Scan for the cell matching the given text and deliver its (x, y) coordinate at center. 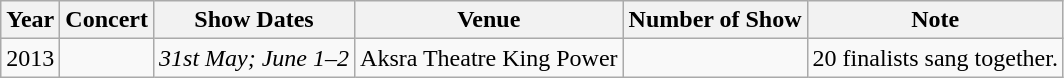
Show Dates (254, 20)
Aksra Theatre King Power (490, 58)
31st May; June 1–2 (254, 58)
Number of Show (715, 20)
Concert (107, 20)
Venue (490, 20)
Note (935, 20)
Year (30, 20)
20 finalists sang together. (935, 58)
2013 (30, 58)
